Find where the given text appears and provide that cell's center as [x, y] coordinate. 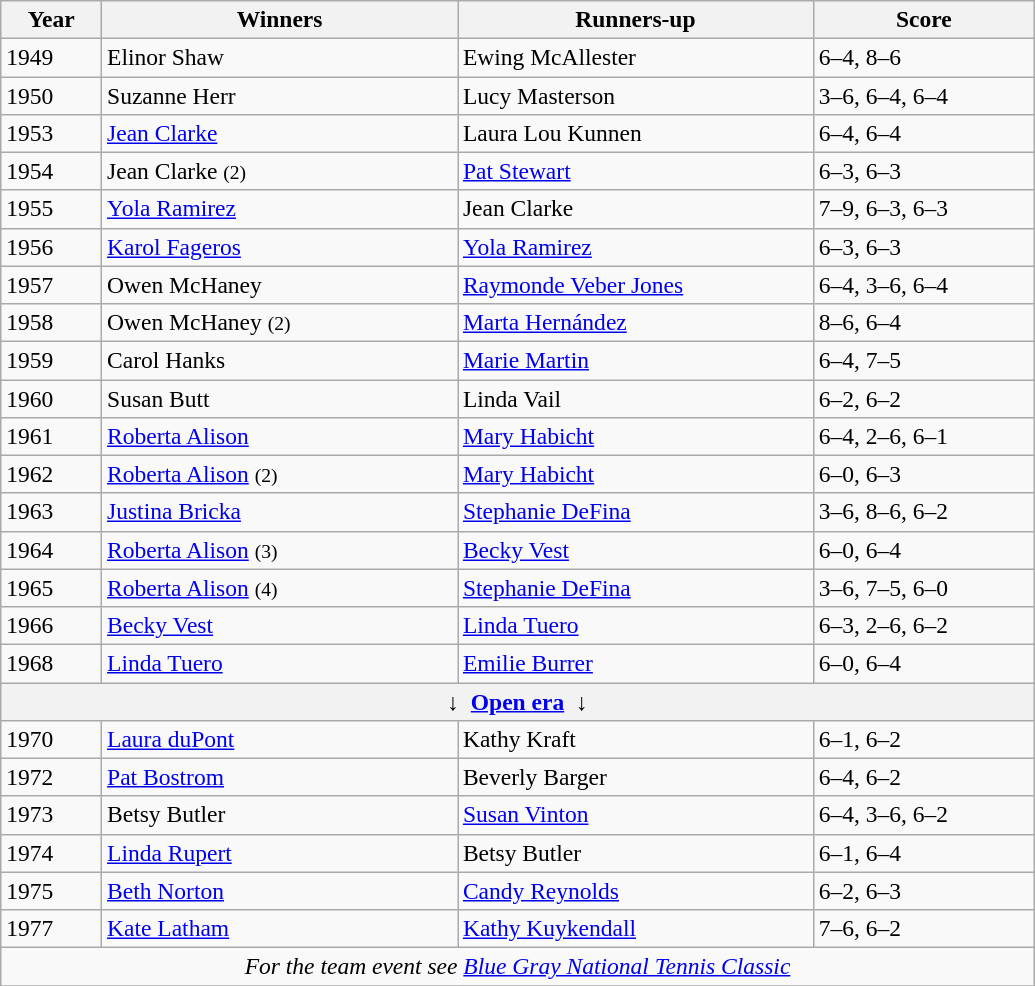
1961 [52, 436]
1963 [52, 512]
1956 [52, 247]
Marie Martin [636, 360]
1957 [52, 285]
1974 [52, 853]
Kathy Kuykendall [636, 928]
Susan Vinton [636, 815]
6–1, 6–4 [924, 853]
Pat Bostrom [280, 777]
Jean Clarke (2) [280, 171]
6–2, 6–2 [924, 398]
6–0, 6–3 [924, 474]
Laura Lou Kunnen [636, 133]
1973 [52, 815]
6–4, 7–5 [924, 360]
Linda Vail [636, 398]
6–3, 2–6, 6–2 [924, 625]
Elinor Shaw [280, 57]
6–4, 3–6, 6–4 [924, 285]
Beverly Barger [636, 777]
↓ Open era ↓ [518, 701]
1972 [52, 777]
Candy Reynolds [636, 891]
Runners-up [636, 19]
6–4, 6–4 [924, 133]
Ewing McAllester [636, 57]
Kate Latham [280, 928]
Raymonde Veber Jones [636, 285]
1977 [52, 928]
6–4, 2–6, 6–1 [924, 436]
1958 [52, 322]
1960 [52, 398]
1968 [52, 663]
Roberta Alison [280, 436]
7–9, 6–3, 6–3 [924, 209]
Lucy Masterson [636, 95]
1954 [52, 171]
Justina Bricka [280, 512]
Owen McHaney [280, 285]
Roberta Alison (4) [280, 588]
Karol Fageros [280, 247]
1965 [52, 588]
Roberta Alison (2) [280, 474]
Score [924, 19]
Pat Stewart [636, 171]
1959 [52, 360]
Carol Hanks [280, 360]
7–6, 6–2 [924, 928]
1962 [52, 474]
1955 [52, 209]
Marta Hernández [636, 322]
6–1, 6–2 [924, 739]
Roberta Alison (3) [280, 550]
6–2, 6–3 [924, 891]
1970 [52, 739]
1964 [52, 550]
3–6, 6–4, 6–4 [924, 95]
1949 [52, 57]
6–4, 3–6, 6–2 [924, 815]
Emilie Burrer [636, 663]
1950 [52, 95]
Year [52, 19]
3–6, 8–6, 6–2 [924, 512]
Beth Norton [280, 891]
1953 [52, 133]
Susan Butt [280, 398]
3–6, 7–5, 6–0 [924, 588]
6–4, 6–2 [924, 777]
Winners [280, 19]
1975 [52, 891]
8–6, 6–4 [924, 322]
6–4, 8–6 [924, 57]
For the team event see Blue Gray National Tennis Classic [518, 966]
Kathy Kraft [636, 739]
Linda Rupert [280, 853]
Owen McHaney (2) [280, 322]
1966 [52, 625]
Suzanne Herr [280, 95]
Laura duPont [280, 739]
